Locate the cell with the specified text and output its (x, y) center coordinate. 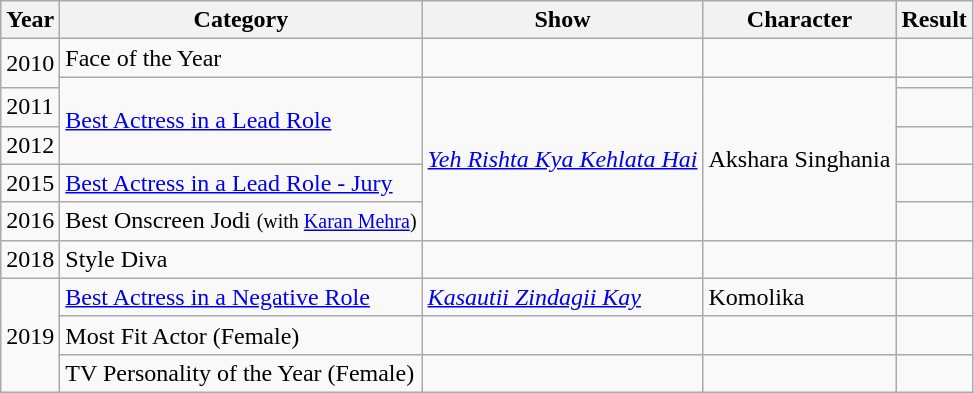
Best Actress in a Negative Role (241, 297)
Kasautii Zindagii Kay (562, 297)
Best Actress in a Lead Role - Jury (241, 183)
Komolika (800, 297)
Face of the Year (241, 58)
Show (562, 20)
TV Personality of the Year (Female) (241, 373)
2010 (30, 64)
Best Onscreen Jodi (with Karan Mehra) (241, 221)
Year (30, 20)
Most Fit Actor (Female) (241, 335)
2018 (30, 259)
2016 (30, 221)
2012 (30, 145)
2015 (30, 183)
Character (800, 20)
Best Actress in a Lead Role (241, 120)
Style Diva (241, 259)
Result (934, 20)
Yeh Rishta Kya Kehlata Hai (562, 158)
Akshara Singhania (800, 158)
Category (241, 20)
2019 (30, 335)
2011 (30, 107)
